Find where the given text appears and provide that cell's center as [x, y] coordinate. 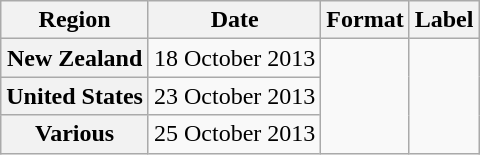
23 October 2013 [234, 96]
Region [75, 20]
United States [75, 96]
Various [75, 134]
Label [444, 20]
Date [234, 20]
25 October 2013 [234, 134]
18 October 2013 [234, 58]
New Zealand [75, 58]
Format [365, 20]
